Extract the (X, Y) coordinate from the center of the cell holding the provided text.  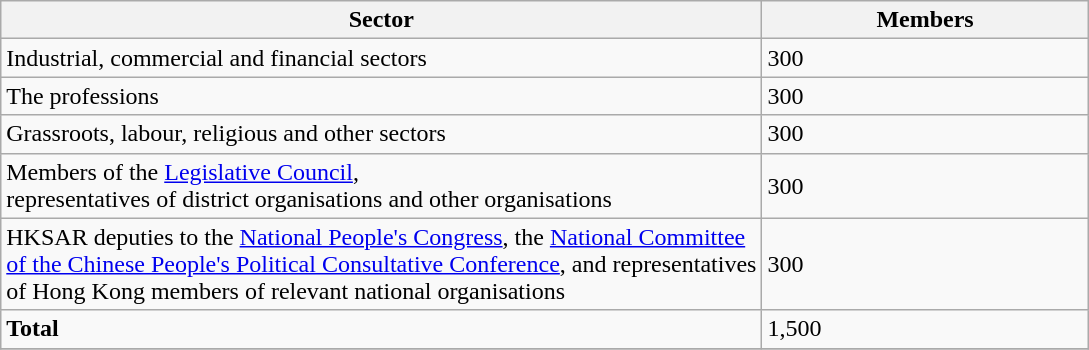
Sector (382, 20)
The professions (382, 96)
Members of the Legislative Council, representatives of district organisations and other organisations (382, 186)
Total (382, 329)
Industrial, commercial and financial sectors (382, 58)
Grassroots, labour, religious and other sectors (382, 134)
1,500 (925, 329)
Members (925, 20)
